Capture the cell that displays the provided text and extract its (x, y) central coordinate. 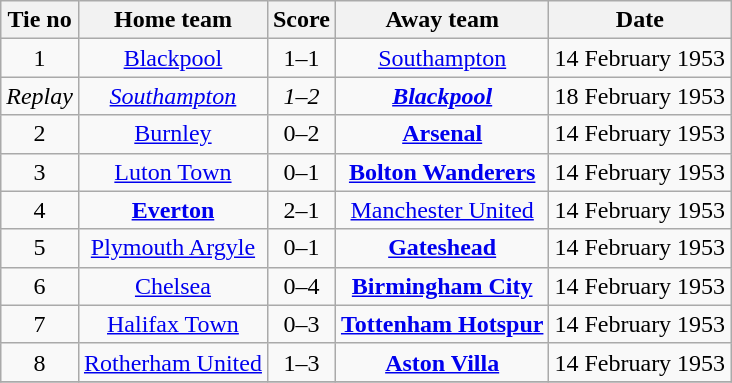
5 (40, 248)
Gateshead (442, 248)
Plymouth Argyle (172, 248)
Halifax Town (172, 324)
Tie no (40, 20)
Birmingham City (442, 286)
1–3 (301, 362)
Tottenham Hotspur (442, 324)
Rotherham United (172, 362)
Home team (172, 20)
3 (40, 172)
0–4 (301, 286)
Score (301, 20)
1–1 (301, 58)
8 (40, 362)
7 (40, 324)
Bolton Wanderers (442, 172)
1–2 (301, 96)
Everton (172, 210)
Arsenal (442, 134)
2–1 (301, 210)
2 (40, 134)
Burnley (172, 134)
0–3 (301, 324)
18 February 1953 (640, 96)
Chelsea (172, 286)
Manchester United (442, 210)
Away team (442, 20)
6 (40, 286)
4 (40, 210)
Date (640, 20)
1 (40, 58)
Replay (40, 96)
Luton Town (172, 172)
0–2 (301, 134)
Aston Villa (442, 362)
